Extract the [X, Y] coordinate from the center of the cell holding the provided text.  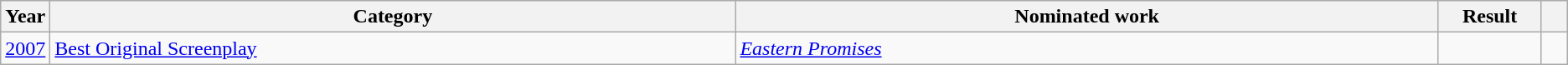
Best Original Screenplay [393, 48]
Category [393, 17]
2007 [25, 48]
Nominated work [1087, 17]
Result [1489, 17]
Year [25, 17]
Eastern Promises [1087, 48]
